Extract the [x, y] coordinate from the center of the cell holding the provided text.  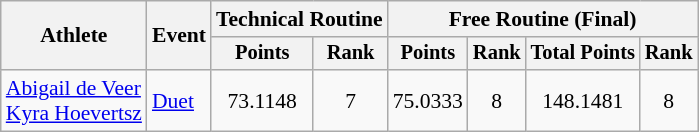
Abigail de VeerKyra Hoevertsz [74, 100]
Free Routine (Final) [543, 19]
Athlete [74, 36]
Duet [179, 100]
148.1481 [583, 100]
Event [179, 36]
73.1148 [262, 100]
7 [350, 100]
75.0333 [428, 100]
Total Points [583, 54]
Technical Routine [300, 19]
